Detect which cell encompasses the target text, then output its (X, Y) center coordinate. 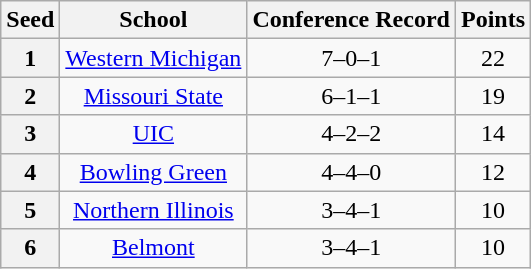
Missouri State (154, 96)
Seed (30, 20)
1 (30, 58)
19 (492, 96)
6 (30, 248)
UIC (154, 134)
Belmont (154, 248)
6–1–1 (352, 96)
22 (492, 58)
4–2–2 (352, 134)
3 (30, 134)
7–0–1 (352, 58)
4 (30, 172)
Bowling Green (154, 172)
School (154, 20)
Northern Illinois (154, 210)
12 (492, 172)
Points (492, 20)
2 (30, 96)
Conference Record (352, 20)
14 (492, 134)
Western Michigan (154, 58)
5 (30, 210)
4–4–0 (352, 172)
